Pinpoint the cell where the given text exists, returning its [X, Y] midpoint coordinate. 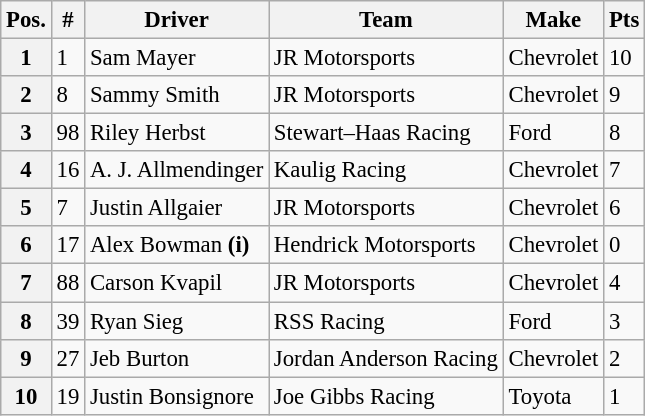
Driver [177, 20]
98 [68, 133]
Carson Kvapil [177, 283]
A. J. Allmendinger [177, 170]
5 [26, 208]
RSS Racing [386, 321]
Toyota [553, 396]
Justin Bonsignore [177, 396]
88 [68, 283]
39 [68, 321]
19 [68, 396]
Jeb Burton [177, 358]
16 [68, 170]
Sam Mayer [177, 58]
Jordan Anderson Racing [386, 358]
Ryan Sieg [177, 321]
Pts [624, 20]
27 [68, 358]
Pos. [26, 20]
Alex Bowman (i) [177, 245]
# [68, 20]
Justin Allgaier [177, 208]
Team [386, 20]
Stewart–Haas Racing [386, 133]
Hendrick Motorsports [386, 245]
0 [624, 245]
Joe Gibbs Racing [386, 396]
Kaulig Racing [386, 170]
Sammy Smith [177, 95]
Make [553, 20]
17 [68, 245]
Riley Herbst [177, 133]
